Locate the cell with the specified text and output its (X, Y) center coordinate. 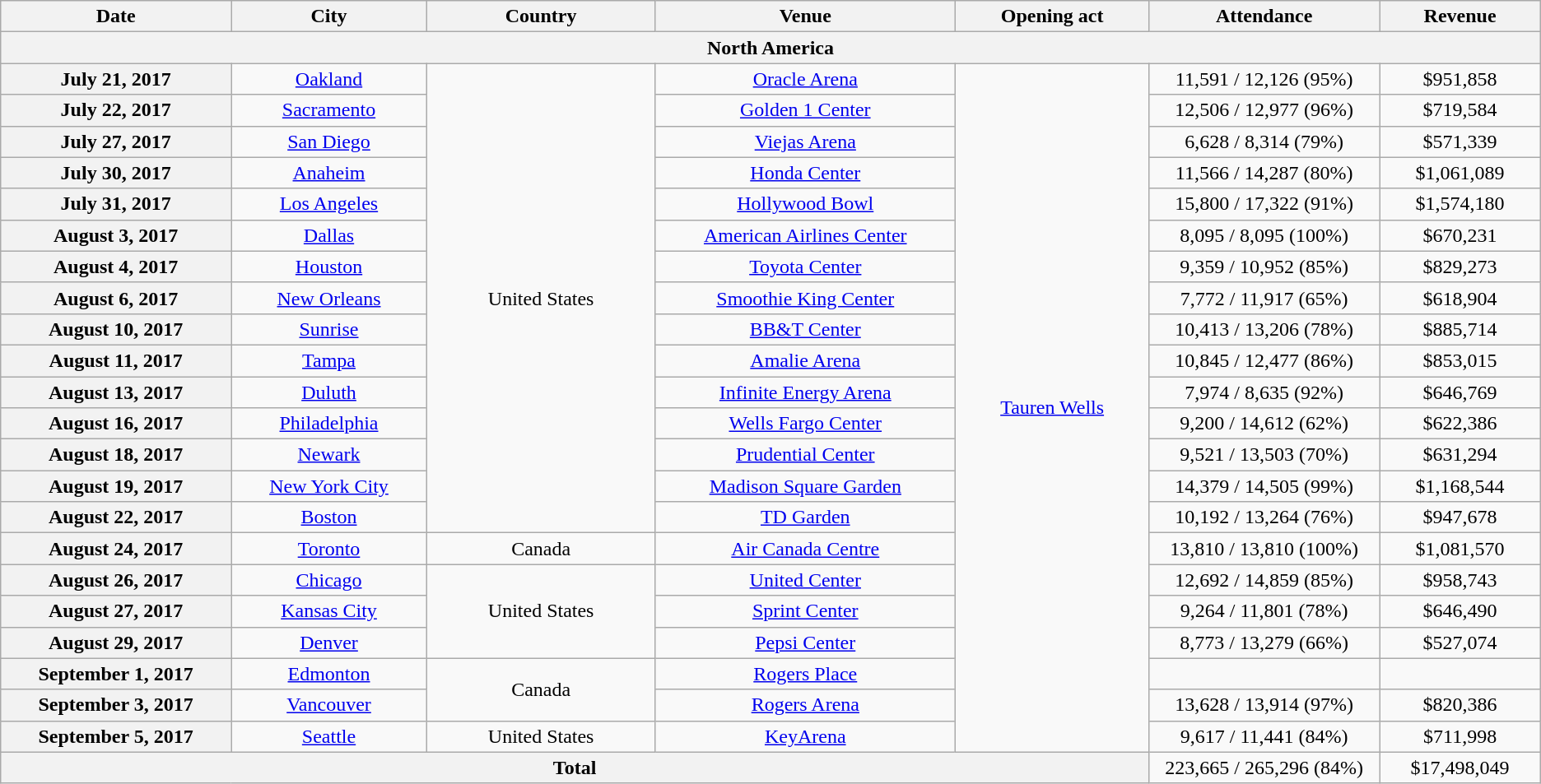
TD Garden (805, 517)
July 30, 2017 (116, 173)
August 26, 2017 (116, 580)
Air Canada Centre (805, 549)
August 19, 2017 (116, 486)
7,772 / 11,917 (65%) (1264, 298)
$527,074 (1460, 643)
11,566 / 14,287 (80%) (1264, 173)
Country (542, 16)
Seattle (328, 736)
August 16, 2017 (116, 424)
Honda Center (805, 173)
Los Angeles (328, 204)
Chicago (328, 580)
August 11, 2017 (116, 360)
$820,386 (1460, 705)
Toronto (328, 549)
August 24, 2017 (116, 549)
KeyArena (805, 736)
September 3, 2017 (116, 705)
Amalie Arena (805, 360)
Prudential Center (805, 455)
$719,584 (1460, 110)
Boston (328, 517)
Oakland (328, 79)
Dallas (328, 235)
$618,904 (1460, 298)
9,521 / 13,503 (70%) (1264, 455)
New York City (328, 486)
12,506 / 12,977 (96%) (1264, 110)
August 29, 2017 (116, 643)
American Airlines Center (805, 235)
Smoothie King Center (805, 298)
July 31, 2017 (116, 204)
$631,294 (1460, 455)
July 27, 2017 (116, 141)
9,200 / 14,612 (62%) (1264, 424)
Sunrise (328, 329)
Philadelphia (328, 424)
Sprint Center (805, 611)
September 1, 2017 (116, 674)
$670,231 (1460, 235)
Oracle Arena (805, 79)
15,800 / 17,322 (91%) (1264, 204)
Tauren Wells (1052, 408)
Tampa (328, 360)
6,628 / 8,314 (79%) (1264, 141)
$571,339 (1460, 141)
North America (770, 48)
$885,714 (1460, 329)
August 3, 2017 (116, 235)
July 21, 2017 (116, 79)
9,617 / 11,441 (84%) (1264, 736)
Attendance (1264, 16)
Denver (328, 643)
$17,498,049 (1460, 768)
13,810 / 13,810 (100%) (1264, 549)
August 18, 2017 (116, 455)
10,413 / 13,206 (78%) (1264, 329)
San Diego (328, 141)
Toyota Center (805, 267)
8,773 / 13,279 (66%) (1264, 643)
$958,743 (1460, 580)
223,665 / 265,296 (84%) (1264, 768)
New Orleans (328, 298)
July 22, 2017 (116, 110)
Houston (328, 267)
Pepsi Center (805, 643)
August 22, 2017 (116, 517)
$853,015 (1460, 360)
Newark (328, 455)
10,845 / 12,477 (86%) (1264, 360)
Date (116, 16)
Hollywood Bowl (805, 204)
12,692 / 14,859 (85%) (1264, 580)
United Center (805, 580)
August 27, 2017 (116, 611)
Duluth (328, 392)
$1,168,544 (1460, 486)
$1,061,089 (1460, 173)
Edmonton (328, 674)
14,379 / 14,505 (99%) (1264, 486)
Madison Square Garden (805, 486)
$829,273 (1460, 267)
8,095 / 8,095 (100%) (1264, 235)
$646,769 (1460, 392)
10,192 / 13,264 (76%) (1264, 517)
August 4, 2017 (116, 267)
August 13, 2017 (116, 392)
Anaheim (328, 173)
Sacramento (328, 110)
BB&T Center (805, 329)
Infinite Energy Arena (805, 392)
$622,386 (1460, 424)
Kansas City (328, 611)
$947,678 (1460, 517)
$711,998 (1460, 736)
Rogers Place (805, 674)
$1,574,180 (1460, 204)
9,264 / 11,801 (78%) (1264, 611)
11,591 / 12,126 (95%) (1264, 79)
$646,490 (1460, 611)
Venue (805, 16)
9,359 / 10,952 (85%) (1264, 267)
Rogers Arena (805, 705)
August 6, 2017 (116, 298)
13,628 / 13,914 (97%) (1264, 705)
August 10, 2017 (116, 329)
$951,858 (1460, 79)
7,974 / 8,635 (92%) (1264, 392)
Opening act (1052, 16)
Golden 1 Center (805, 110)
Total (575, 768)
$1,081,570 (1460, 549)
City (328, 16)
Viejas Arena (805, 141)
Wells Fargo Center (805, 424)
September 5, 2017 (116, 736)
Vancouver (328, 705)
Revenue (1460, 16)
